Determine the [x, y] coordinate at the center of the cell enclosing the given text.  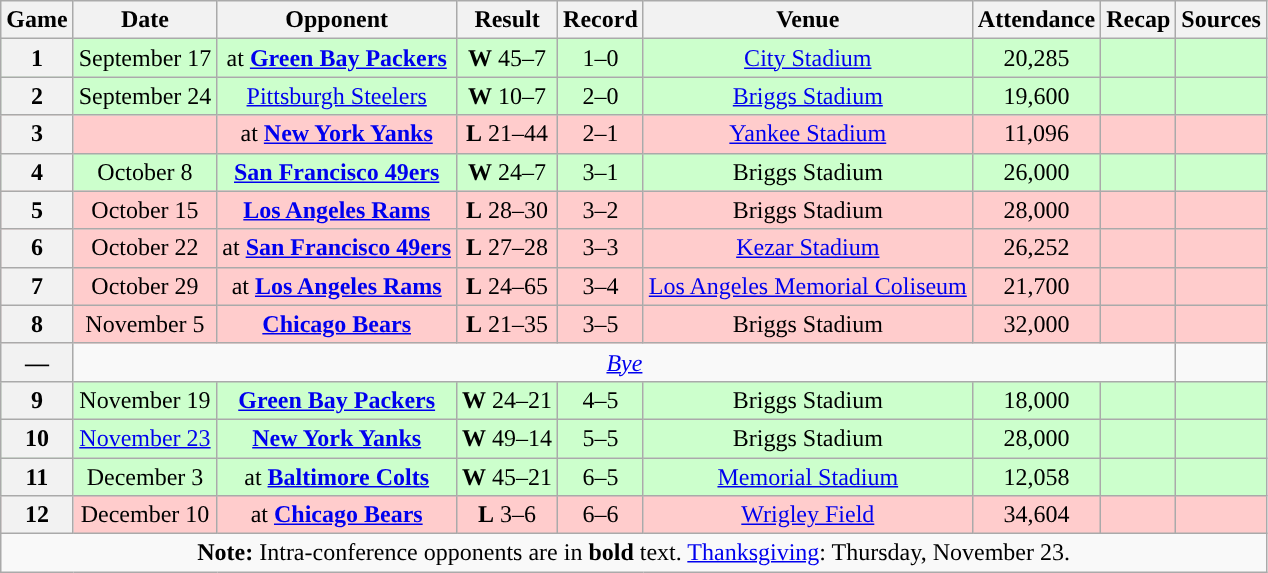
at Green Bay Packers [337, 58]
W 45–21 [508, 477]
September 17 [145, 58]
— [37, 362]
12,058 [1036, 477]
at Los Angeles Rams [337, 286]
3 [37, 134]
4 [37, 172]
Note: Intra-conference opponents are in bold text. Thanksgiving: Thursday, November 23. [634, 553]
New York Yanks [337, 438]
Wrigley Field [808, 515]
32,000 [1036, 324]
Sources [1222, 20]
October 29 [145, 286]
at Chicago Bears [337, 515]
20,285 [1036, 58]
City Stadium [808, 58]
34,604 [1036, 515]
at Baltimore Colts [337, 477]
November 19 [145, 400]
2–0 [601, 96]
11 [37, 477]
3–2 [601, 210]
Result [508, 20]
Chicago Bears [337, 324]
6–6 [601, 515]
December 3 [145, 477]
5–5 [601, 438]
San Francisco 49ers [337, 172]
Pittsburgh Steelers [337, 96]
November 23 [145, 438]
October 8 [145, 172]
2–1 [601, 134]
12 [37, 515]
10 [37, 438]
October 22 [145, 248]
W 24–7 [508, 172]
Date [145, 20]
19,600 [1036, 96]
Kezar Stadium [808, 248]
L 28–30 [508, 210]
L 27–28 [508, 248]
Opponent [337, 20]
26,000 [1036, 172]
Yankee Stadium [808, 134]
at San Francisco 49ers [337, 248]
1–0 [601, 58]
Game [37, 20]
11,096 [1036, 134]
L 21–44 [508, 134]
October 15 [145, 210]
Green Bay Packers [337, 400]
3–4 [601, 286]
Venue [808, 20]
1 [37, 58]
Memorial Stadium [808, 477]
3–1 [601, 172]
September 24 [145, 96]
December 10 [145, 515]
W 45–7 [508, 58]
W 10–7 [508, 96]
Los Angeles Memorial Coliseum [808, 286]
6–5 [601, 477]
2 [37, 96]
Los Angeles Rams [337, 210]
Attendance [1036, 20]
W 24–21 [508, 400]
21,700 [1036, 286]
6 [37, 248]
3–5 [601, 324]
4–5 [601, 400]
L 24–65 [508, 286]
L 3–6 [508, 515]
26,252 [1036, 248]
8 [37, 324]
Bye [624, 362]
L 21–35 [508, 324]
9 [37, 400]
5 [37, 210]
November 5 [145, 324]
at New York Yanks [337, 134]
W 49–14 [508, 438]
7 [37, 286]
3–3 [601, 248]
Record [601, 20]
18,000 [1036, 400]
Recap [1138, 20]
